For the text-containing cell, return its midpoint in [x, y] coordinate format. 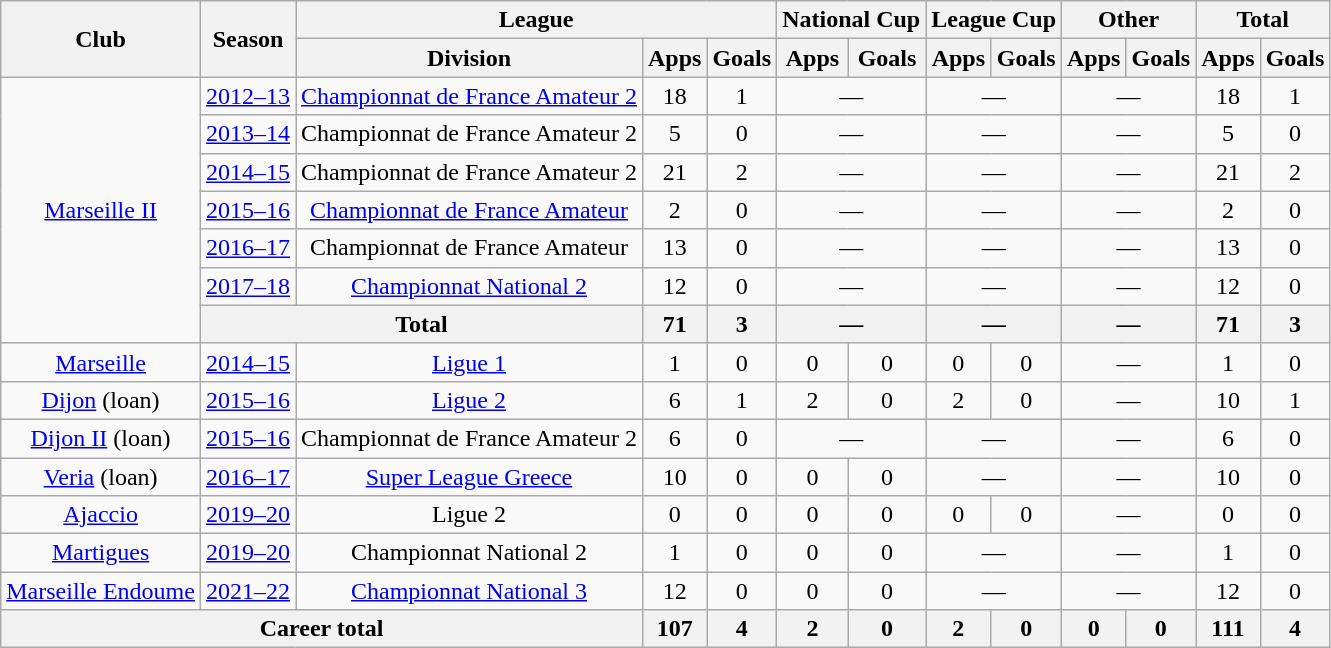
Marseille [101, 362]
National Cup [852, 20]
Club [101, 39]
Dijon (loan) [101, 400]
Veria (loan) [101, 477]
Marseille Endoume [101, 591]
Super League Greece [470, 477]
Dijon II (loan) [101, 438]
Ligue 1 [470, 362]
Marseille II [101, 210]
Season [248, 39]
Championnat National 3 [470, 591]
2012–13 [248, 96]
Martigues [101, 553]
Career total [322, 629]
2021–22 [248, 591]
2017–18 [248, 286]
2013–14 [248, 134]
107 [674, 629]
111 [1228, 629]
Other [1129, 20]
Ajaccio [101, 515]
Division [470, 58]
League [536, 20]
League Cup [994, 20]
